Search for the cell housing the specified text and yield its (X, Y) center coordinate. 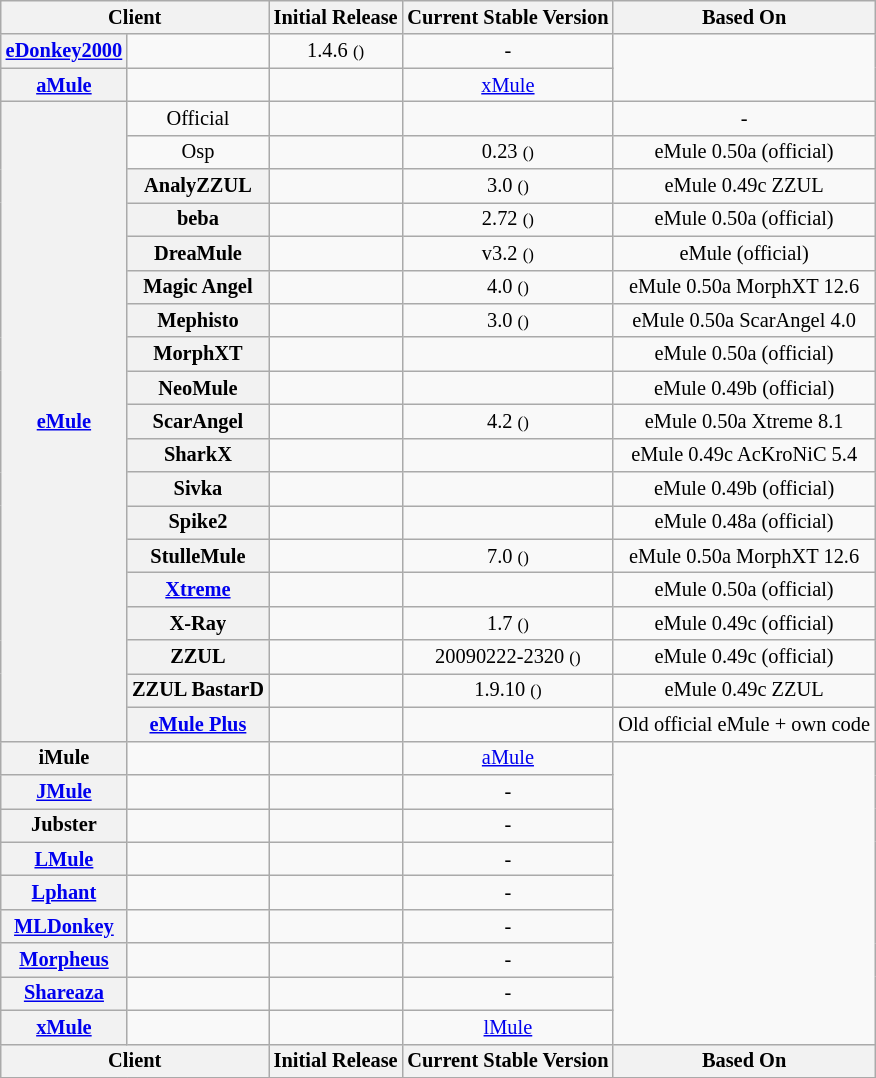
Shareaza (64, 993)
eMule 0.48a (official) (744, 522)
Sivka (198, 489)
Old official eMule + own code (744, 724)
1.9.10 () (508, 690)
X-Ray (198, 623)
7.0 () (508, 556)
Mephisto (198, 320)
Osp (198, 152)
1.7 () (508, 623)
Jubster (64, 825)
eMule Plus (198, 724)
MLDonkey (64, 926)
Magic Angel (198, 287)
StulleMule (198, 556)
eMule (64, 420)
DreaMule (198, 253)
eDonkey2000 (64, 51)
ScarAngel (198, 421)
LMule (64, 859)
20090222-2320 () (508, 657)
eMule (official) (744, 253)
0.23 () (508, 152)
SharkX (198, 455)
2.72 () (508, 219)
lMule (508, 1027)
Morpheus (64, 960)
AnalyZZUL (198, 186)
beba (198, 219)
4.2 () (508, 421)
4.0 () (508, 287)
Spike2 (198, 522)
eMule 0.50a Xtreme 8.1 (744, 421)
eMule 0.49c AcKroNiC 5.4 (744, 455)
JMule (64, 791)
1.4.6 () (336, 51)
ZZUL (198, 657)
MorphXT (198, 354)
Official (198, 118)
v3.2 () (508, 253)
iMule (64, 758)
Lphant (64, 892)
ZZUL BastarD (198, 690)
eMule 0.50a ScarAngel 4.0 (744, 320)
NeoMule (198, 388)
Xtreme (198, 589)
